Extract the [X, Y] coordinate from the center of the cell holding the provided text.  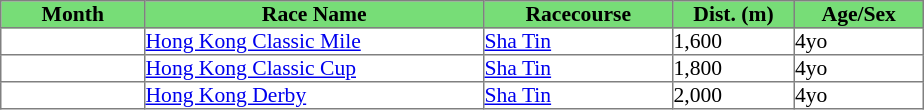
Hong Kong Classic Mile [314, 42]
Age/Sex [858, 14]
1,600 [734, 42]
Hong Kong Classic Cup [314, 68]
Racecourse [578, 14]
Hong Kong Derby [314, 96]
Dist. (m) [734, 14]
Race Name [314, 14]
1,800 [734, 68]
2,000 [734, 96]
Month [73, 14]
